Provide the [X, Y] coordinate of the cell's center where the given text is located.  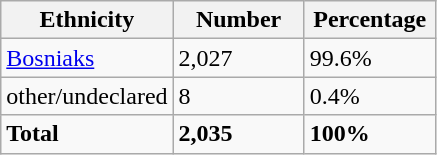
Ethnicity [87, 20]
Percentage [370, 20]
other/undeclared [87, 96]
8 [238, 96]
99.6% [370, 58]
Bosniaks [87, 58]
0.4% [370, 96]
2,027 [238, 58]
100% [370, 134]
Number [238, 20]
Total [87, 134]
2,035 [238, 134]
